Locate the cell with the specified text and output its (x, y) center coordinate. 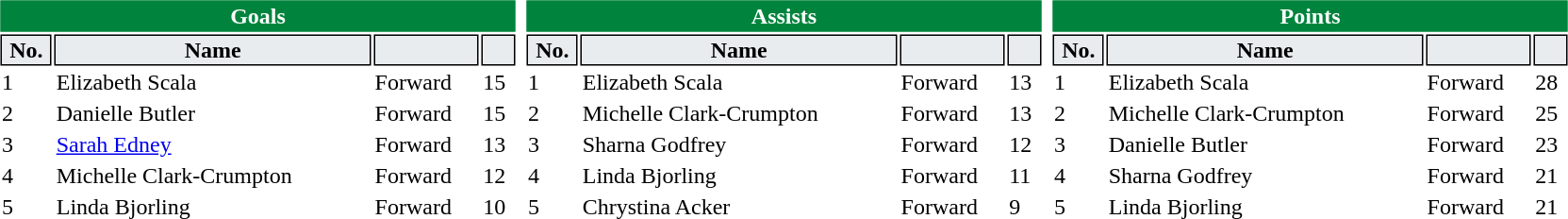
Sarah Edney (213, 144)
28 (1551, 82)
Goals (257, 15)
25 (1551, 114)
21 (1551, 177)
23 (1551, 144)
Linda Bjorling (739, 177)
Points (1310, 15)
Assists (784, 15)
11 (1025, 177)
